Pinpoint the cell where the given text exists, returning its [X, Y] midpoint coordinate. 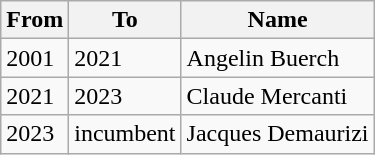
Claude Mercanti [278, 96]
Angelin Buerch [278, 58]
To [125, 20]
Name [278, 20]
Jacques Demaurizi [278, 134]
From [35, 20]
incumbent [125, 134]
2001 [35, 58]
